Output the (X, Y) coordinate of the center of the cell containing the given text.  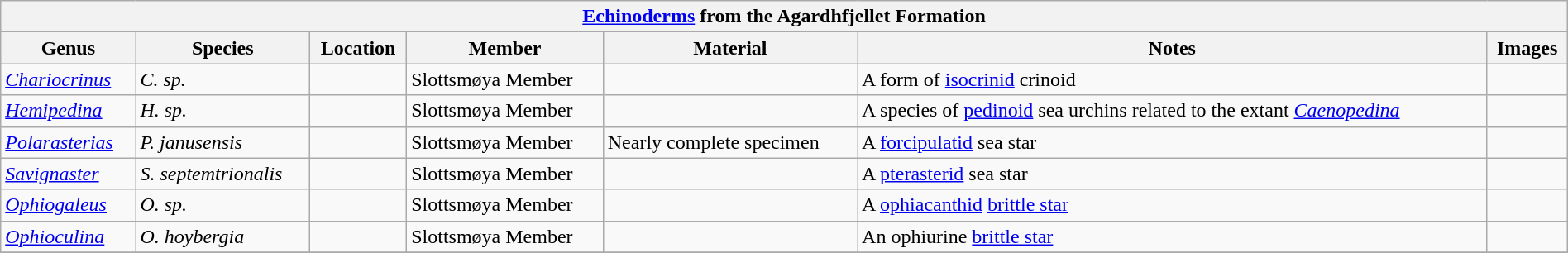
O. sp. (223, 205)
Hemipedina (68, 111)
Ophioculina (68, 236)
Chariocrinus (68, 79)
Species (223, 48)
Ophiogaleus (68, 205)
O. hoybergia (223, 236)
Material (729, 48)
P. janusensis (223, 142)
Nearly complete specimen (729, 142)
Genus (68, 48)
Echinoderms from the Agardhfjellet Formation (784, 17)
Images (1527, 48)
A ophiacanthid brittle star (1173, 205)
H. sp. (223, 111)
An ophiurine brittle star (1173, 236)
Notes (1173, 48)
Savignaster (68, 174)
Polarasterias (68, 142)
A form of isocrinid crinoid (1173, 79)
Location (359, 48)
Member (505, 48)
A species of pedinoid sea urchins related to the extant Caenopedina (1173, 111)
A pterasterid sea star (1173, 174)
C. sp. (223, 79)
S. septemtrionalis (223, 174)
A forcipulatid sea star (1173, 142)
